Determine the [X, Y] coordinate at the center of the cell enclosing the given text.  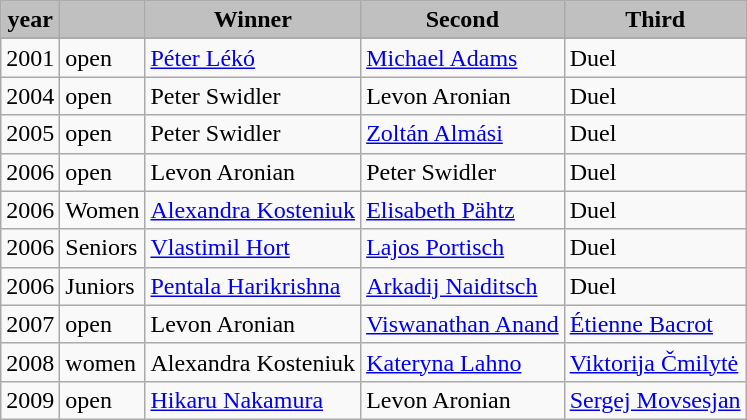
Elisabeth Pähtz [463, 210]
Viktorija Čmilytė [655, 362]
2009 [30, 400]
year [30, 20]
Hikaru Nakamura [253, 400]
Women [102, 210]
Pentala Harikrishna [253, 286]
Michael Adams [463, 58]
Étienne Bacrot [655, 324]
Kateryna Lahno [463, 362]
Péter Lékó [253, 58]
2005 [30, 134]
Juniors [102, 286]
Vlastimil Hort [253, 248]
Sergej Movsesjan [655, 400]
Viswanathan Anand [463, 324]
Lajos Portisch [463, 248]
Winner [253, 20]
Arkadij Naiditsch [463, 286]
Second [463, 20]
2007 [30, 324]
Zoltán Almási [463, 134]
2001 [30, 58]
2004 [30, 96]
women [102, 362]
2008 [30, 362]
Third [655, 20]
Seniors [102, 248]
